Return the [X, Y] coordinate for the center point of the cell that contains the specified text.  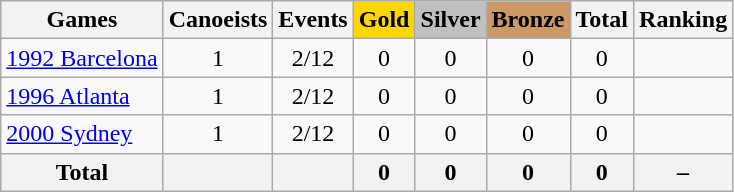
Games [82, 20]
Silver [450, 20]
Canoeists [218, 20]
Ranking [684, 20]
Gold [384, 20]
1996 Atlanta [82, 96]
– [684, 172]
Bronze [528, 20]
1992 Barcelona [82, 58]
Events [313, 20]
2000 Sydney [82, 134]
